Identify which cell holds the provided text, then report its (x, y) central coordinate. 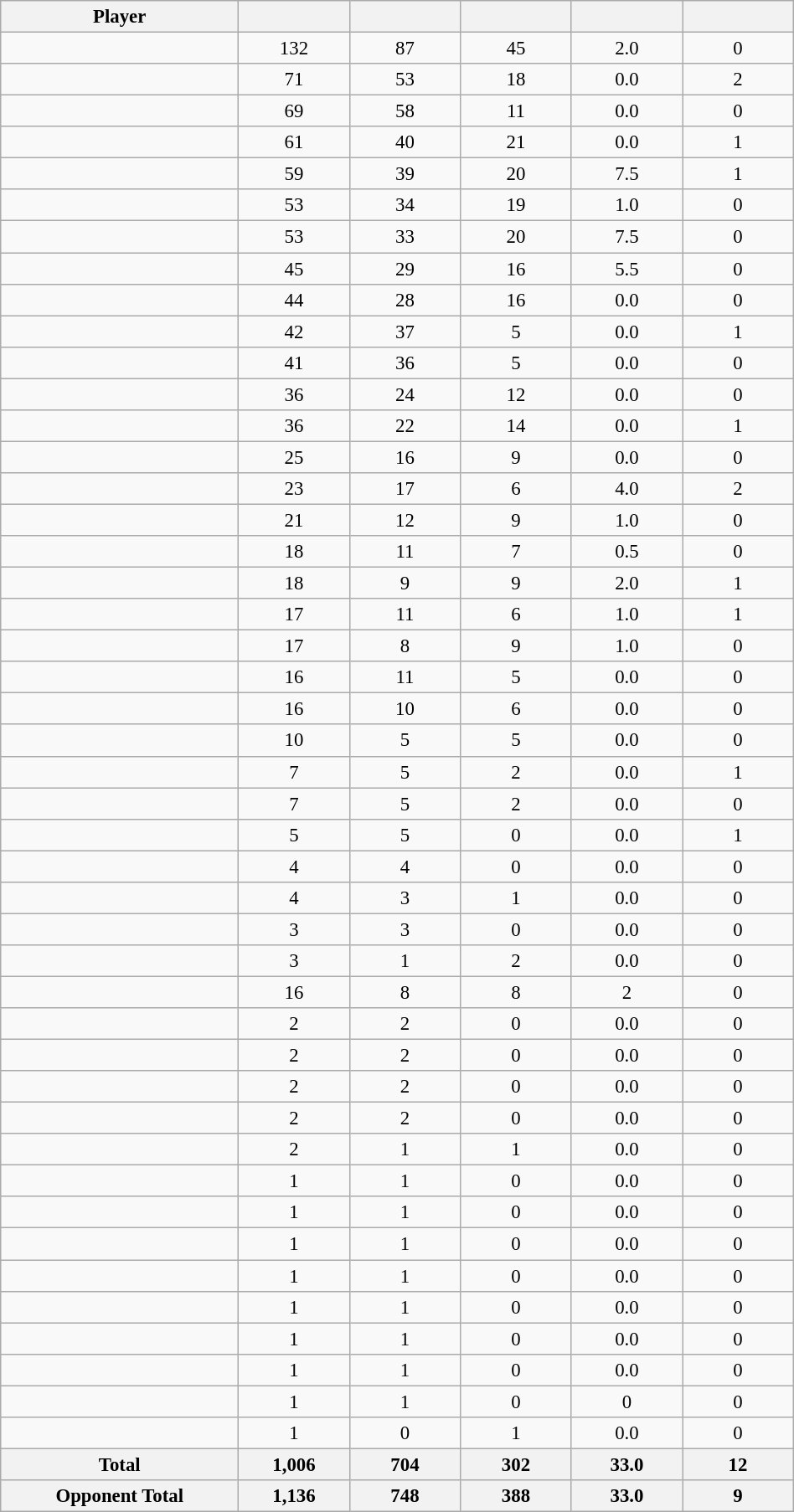
14 (516, 426)
34 (405, 205)
748 (405, 1496)
25 (294, 457)
Opponent Total (120, 1496)
58 (405, 111)
87 (405, 49)
1,006 (294, 1464)
22 (405, 426)
40 (405, 142)
39 (405, 174)
42 (294, 332)
28 (405, 300)
Player (120, 17)
388 (516, 1496)
33 (405, 237)
24 (405, 394)
23 (294, 489)
0.5 (626, 552)
5.5 (626, 269)
71 (294, 80)
37 (405, 332)
Total (120, 1464)
132 (294, 49)
69 (294, 111)
19 (516, 205)
59 (294, 174)
4.0 (626, 489)
44 (294, 300)
41 (294, 363)
1,136 (294, 1496)
704 (405, 1464)
61 (294, 142)
302 (516, 1464)
29 (405, 269)
